Search for the cell housing the specified text and yield its (x, y) center coordinate. 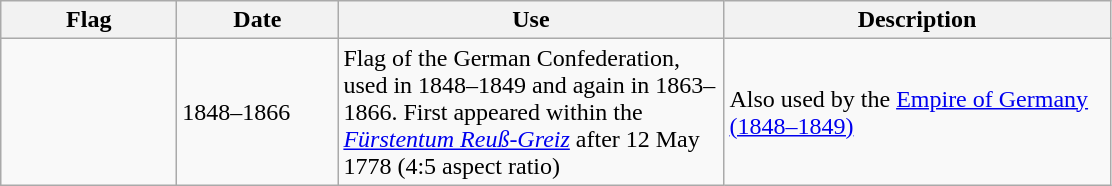
1848–1866 (258, 112)
Flag (89, 20)
Also used by the Empire of Germany (1848–1849) (917, 112)
Date (258, 20)
Use (531, 20)
Description (917, 20)
